Provide the [X, Y] coordinate of the cell's center where the given text is located.  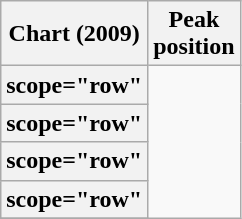
Chart (2009) [74, 34]
Peakposition [194, 34]
